From the cell containing the given text, extract its center point as [x, y] coordinate. 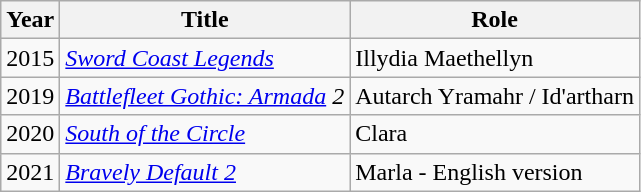
Bravely Default 2 [205, 172]
Illydia Maethellyn [495, 58]
South of the Circle [205, 134]
Battlefleet Gothic: Armada 2 [205, 96]
Role [495, 20]
Title [205, 20]
Clara [495, 134]
2015 [30, 58]
Autarch Yramahr / Id'artharn [495, 96]
2021 [30, 172]
Year [30, 20]
2019 [30, 96]
2020 [30, 134]
Sword Coast Legends [205, 58]
Marla - English version [495, 172]
